From the cell containing the given text, extract its center point as [x, y] coordinate. 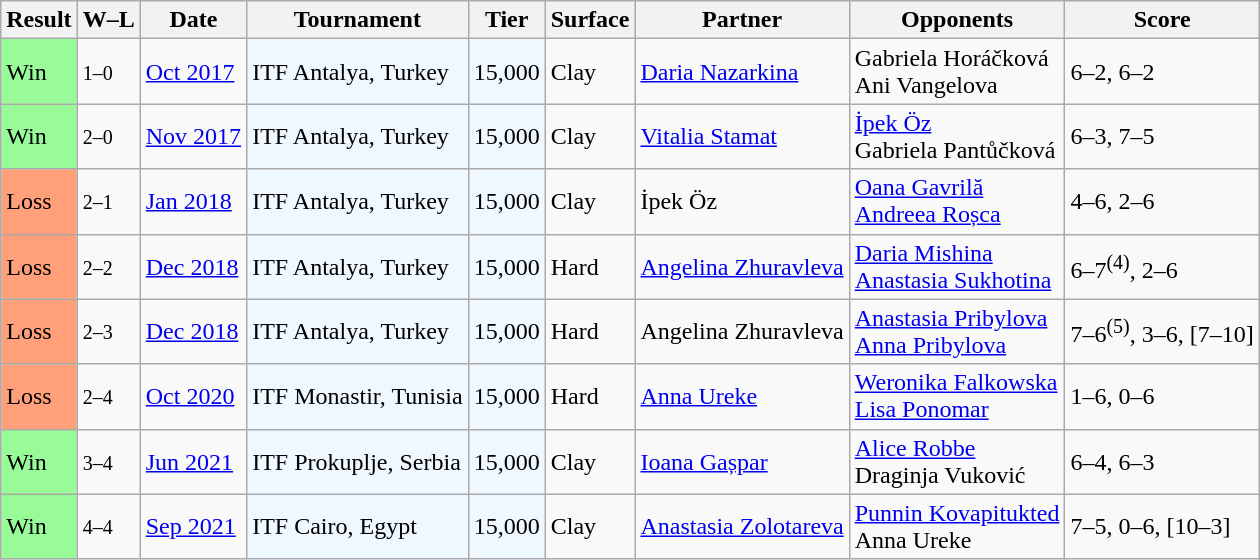
4–4 [108, 526]
6–3, 7–5 [1162, 136]
Opponents [957, 20]
Tournament [358, 20]
Anastasia Pribylova Anna Pribylova [957, 332]
2–4 [108, 396]
ITF Prokuplje, Serbia [358, 462]
2–3 [108, 332]
Nov 2017 [193, 136]
3–4 [108, 462]
1–6, 0–6 [1162, 396]
6–2, 6–2 [1162, 72]
Anastasia Zolotareva [742, 526]
Vitalia Stamat [742, 136]
2–1 [108, 202]
Weronika Falkowska Lisa Ponomar [957, 396]
ITF Monastir, Tunisia [358, 396]
İpek Öz [742, 202]
1–0 [108, 72]
Result [39, 20]
Oct 2020 [193, 396]
4–6, 2–6 [1162, 202]
Surface [590, 20]
Daria Mishina Anastasia Sukhotina [957, 266]
6–7(4), 2–6 [1162, 266]
2–0 [108, 136]
Tier [506, 20]
6–4, 6–3 [1162, 462]
Anna Ureke [742, 396]
Score [1162, 20]
ITF Cairo, Egypt [358, 526]
İpek Öz Gabriela Pantůčková [957, 136]
Jan 2018 [193, 202]
Sep 2021 [193, 526]
Gabriela Horáčková Ani Vangelova [957, 72]
7–5, 0–6, [10–3] [1162, 526]
2–2 [108, 266]
Jun 2021 [193, 462]
Ioana Gașpar [742, 462]
Punnin Kovapitukted Anna Ureke [957, 526]
Partner [742, 20]
Oana Gavrilă Andreea Roșca [957, 202]
Date [193, 20]
W–L [108, 20]
Alice Robbe Draginja Vuković [957, 462]
Oct 2017 [193, 72]
Daria Nazarkina [742, 72]
7–6(5), 3–6, [7–10] [1162, 332]
